Locate the cell with the specified text and output its [X, Y] center coordinate. 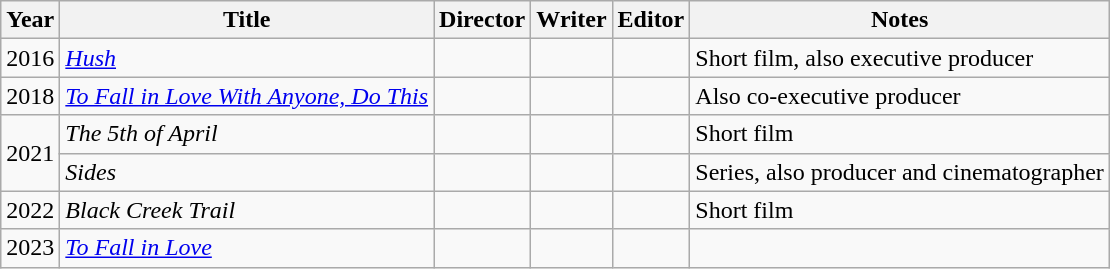
Writer [572, 20]
2023 [30, 248]
Short film, also executive producer [900, 58]
To Fall in Love With Anyone, Do This [247, 96]
Sides [247, 172]
Series, also producer and cinematographer [900, 172]
Notes [900, 20]
2016 [30, 58]
Hush [247, 58]
2018 [30, 96]
To Fall in Love [247, 248]
2021 [30, 153]
Title [247, 20]
Year [30, 20]
Also co-executive producer [900, 96]
Director [482, 20]
The 5th of April [247, 134]
Black Creek Trail [247, 210]
2022 [30, 210]
Editor [651, 20]
